Extract the (X, Y) coordinate from the center of the cell holding the provided text.  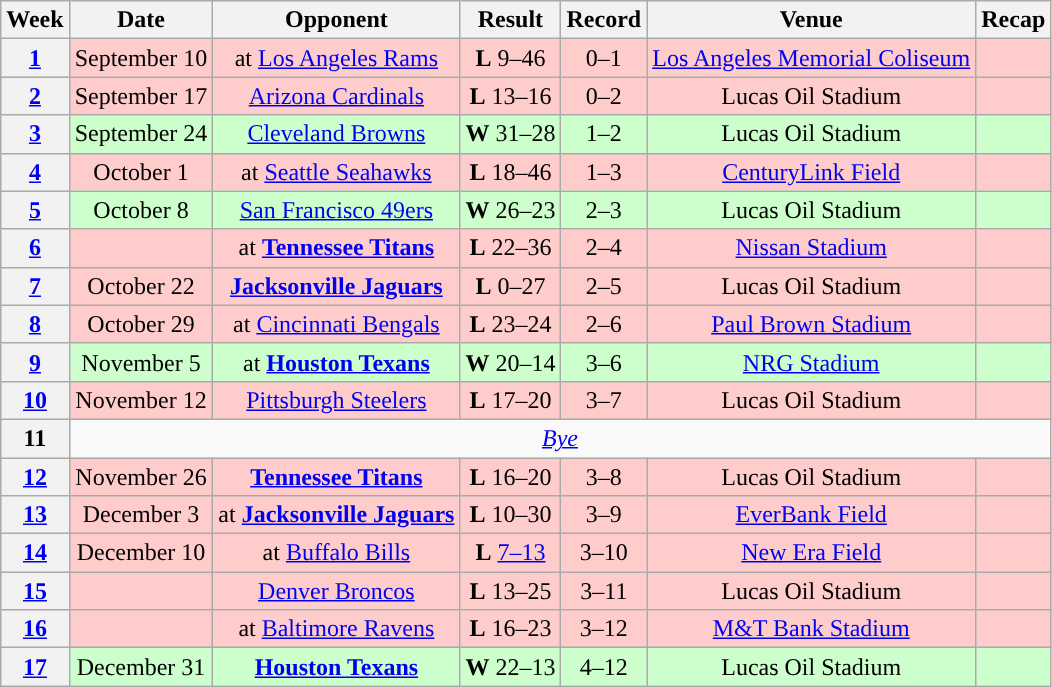
Recap (1014, 20)
L 13–16 (510, 96)
1–3 (604, 172)
L 16–23 (510, 629)
at Tennessee Titans (336, 248)
15 (35, 591)
4 (35, 172)
NRG Stadium (812, 362)
W 26–23 (510, 210)
at Baltimore Ravens (336, 629)
December 3 (141, 515)
L 9–46 (510, 58)
September 24 (141, 134)
L 0–27 (510, 286)
14 (35, 553)
0–1 (604, 58)
3–6 (604, 362)
L 13–25 (510, 591)
at Jacksonville Jaguars (336, 515)
Denver Broncos (336, 591)
New Era Field (812, 553)
12 (35, 477)
2 (35, 96)
9 (35, 362)
Venue (812, 20)
3–9 (604, 515)
at Cincinnati Bengals (336, 324)
at Buffalo Bills (336, 553)
3 (35, 134)
Tennessee Titans (336, 477)
December 10 (141, 553)
Jacksonville Jaguars (336, 286)
3–11 (604, 591)
2–6 (604, 324)
Bye (560, 438)
2–5 (604, 286)
17 (35, 667)
L 22–36 (510, 248)
1 (35, 58)
L 7–13 (510, 553)
San Francisco 49ers (336, 210)
13 (35, 515)
September 17 (141, 96)
Pittsburgh Steelers (336, 400)
Week (35, 20)
4–12 (604, 667)
Date (141, 20)
3–10 (604, 553)
September 10 (141, 58)
L 10–30 (510, 515)
December 31 (141, 667)
W 31–28 (510, 134)
Los Angeles Memorial Coliseum (812, 58)
5 (35, 210)
M&T Bank Stadium (812, 629)
3–8 (604, 477)
L 18–46 (510, 172)
3–7 (604, 400)
10 (35, 400)
2–3 (604, 210)
EverBank Field (812, 515)
W 20–14 (510, 362)
Opponent (336, 20)
Result (510, 20)
November 26 (141, 477)
11 (35, 438)
Houston Texans (336, 667)
0–2 (604, 96)
October 1 (141, 172)
at Seattle Seahawks (336, 172)
16 (35, 629)
8 (35, 324)
at Los Angeles Rams (336, 58)
W 22–13 (510, 667)
at Houston Texans (336, 362)
October 29 (141, 324)
CenturyLink Field (812, 172)
L 16–20 (510, 477)
November 5 (141, 362)
3–12 (604, 629)
Arizona Cardinals (336, 96)
Record (604, 20)
1–2 (604, 134)
L 17–20 (510, 400)
6 (35, 248)
2–4 (604, 248)
7 (35, 286)
Nissan Stadium (812, 248)
November 12 (141, 400)
October 22 (141, 286)
L 23–24 (510, 324)
Paul Brown Stadium (812, 324)
Cleveland Browns (336, 134)
October 8 (141, 210)
